From the cell containing the given text, extract its center point as [x, y] coordinate. 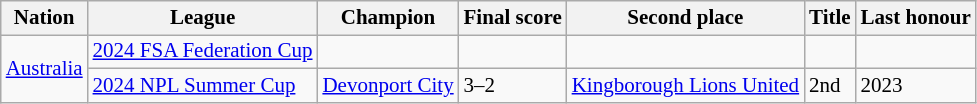
Second place [686, 18]
Devonport City [388, 86]
League [203, 18]
Last honour [916, 18]
Champion [388, 18]
Final score [513, 18]
3–2 [513, 86]
2024 NPL Summer Cup [203, 86]
Australia [44, 69]
2nd [830, 86]
Nation [44, 18]
Title [830, 18]
Kingborough Lions United [686, 86]
2024 FSA Federation Cup [203, 52]
2023 [916, 86]
